Capture the cell that displays the provided text and extract its (x, y) central coordinate. 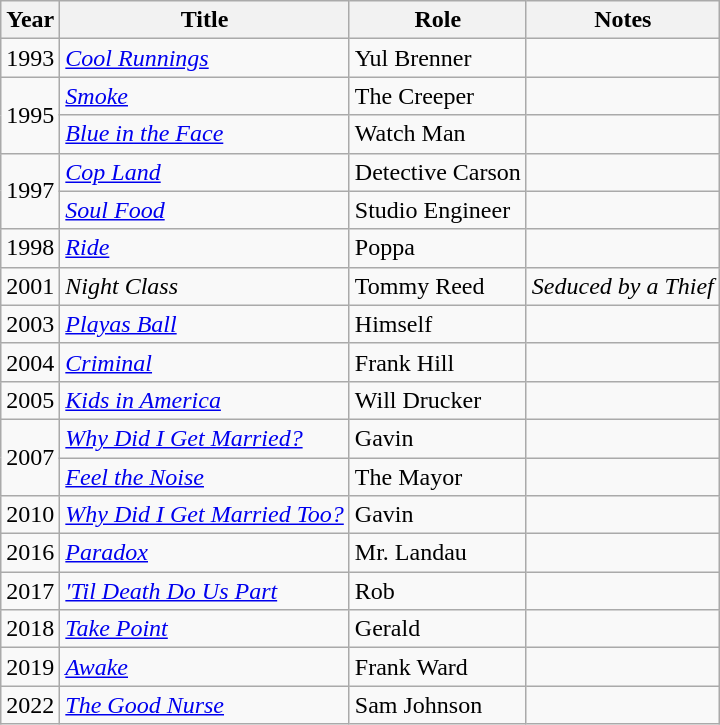
Tommy Reed (438, 286)
Smoke (205, 96)
2007 (30, 457)
Ride (205, 248)
Frank Hill (438, 362)
Notes (622, 20)
Why Did I Get Married Too? (205, 515)
Studio Engineer (438, 210)
Cop Land (205, 172)
The Creeper (438, 96)
1998 (30, 248)
Cool Runnings (205, 58)
2003 (30, 324)
'Til Death Do Us Part (205, 591)
Watch Man (438, 134)
2010 (30, 515)
Title (205, 20)
Soul Food (205, 210)
2019 (30, 667)
The Good Nurse (205, 705)
Blue in the Face (205, 134)
Mr. Landau (438, 553)
Night Class (205, 286)
Poppa (438, 248)
Why Did I Get Married? (205, 438)
Seduced by a Thief (622, 286)
Will Drucker (438, 400)
Year (30, 20)
1995 (30, 115)
Detective Carson (438, 172)
2004 (30, 362)
Sam Johnson (438, 705)
2017 (30, 591)
Yul Brenner (438, 58)
Kids in America (205, 400)
2001 (30, 286)
Awake (205, 667)
Criminal (205, 362)
Frank Ward (438, 667)
2016 (30, 553)
1997 (30, 191)
Himself (438, 324)
Playas Ball (205, 324)
Rob (438, 591)
2022 (30, 705)
Take Point (205, 629)
Feel the Noise (205, 477)
2005 (30, 400)
Role (438, 20)
The Mayor (438, 477)
Gerald (438, 629)
1993 (30, 58)
2018 (30, 629)
Paradox (205, 553)
